Determine the [X, Y] coordinate at the center of the cell enclosing the given text.  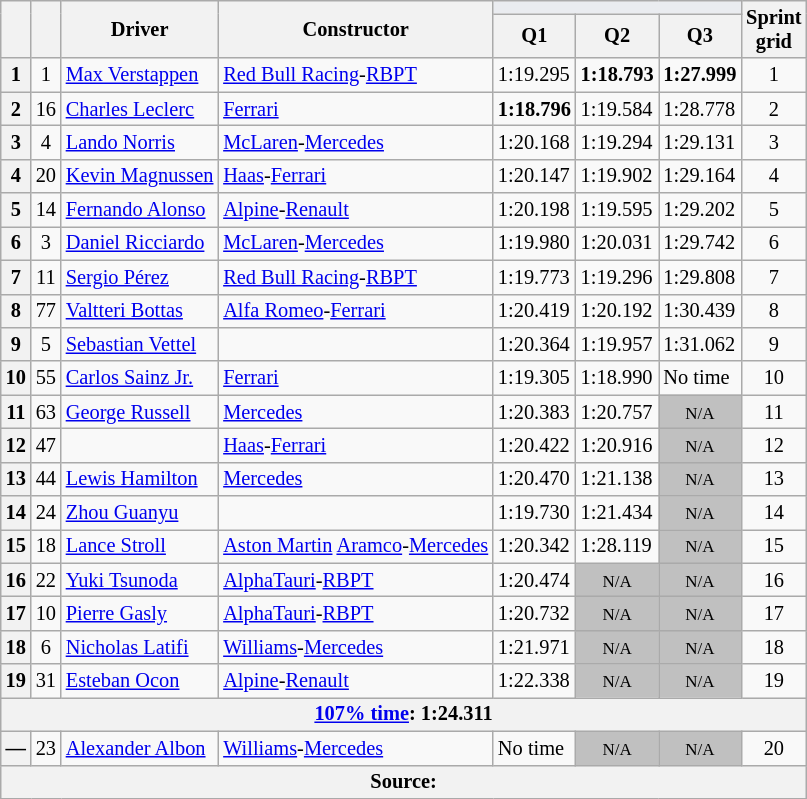
1:29.202 [700, 210]
Nicholas Latifi [140, 647]
107% time: 1:24.311 [404, 714]
Pierre Gasly [140, 613]
1:29.742 [700, 243]
1:29.131 [700, 142]
1:20.474 [534, 580]
Q3 [700, 36]
Q1 [534, 36]
Kevin Magnussen [140, 176]
Lance Stroll [140, 546]
— [16, 748]
1:20.342 [534, 546]
1:18.796 [534, 109]
1:19.295 [534, 75]
77 [46, 311]
1:22.338 [534, 681]
24 [46, 513]
1:20.419 [534, 311]
Lando Norris [140, 142]
1:28.778 [700, 109]
Driver [140, 29]
1:30.439 [700, 311]
1:19.584 [618, 109]
1:19.773 [534, 277]
63 [46, 412]
Valtteri Bottas [140, 311]
1:20.916 [618, 445]
Daniel Ricciardo [140, 243]
1:20.198 [534, 210]
1:19.294 [618, 142]
1:20.031 [618, 243]
Charles Leclerc [140, 109]
Aston Martin Aramco-Mercedes [356, 546]
1:20.168 [534, 142]
1:19.980 [534, 243]
1:27.999 [700, 75]
Alexander Albon [140, 748]
Esteban Ocon [140, 681]
1:20.422 [534, 445]
1:19.296 [618, 277]
1:19.957 [618, 344]
1:20.192 [618, 311]
1:31.062 [700, 344]
44 [46, 479]
1:21.434 [618, 513]
George Russell [140, 412]
1:20.470 [534, 479]
1:29.808 [700, 277]
Fernando Alonso [140, 210]
1:21.138 [618, 479]
1:20.383 [534, 412]
1:18.990 [618, 378]
Sebastian Vettel [140, 344]
31 [46, 681]
1:28.119 [618, 546]
1:20.364 [534, 344]
1:21.971 [534, 647]
Zhou Guanyu [140, 513]
23 [46, 748]
Carlos Sainz Jr. [140, 378]
Max Verstappen [140, 75]
1:20.732 [534, 613]
Source: [404, 782]
Q2 [618, 36]
Constructor [356, 29]
55 [46, 378]
Sprintgrid [774, 29]
1:19.305 [534, 378]
1:20.147 [534, 176]
Lewis Hamilton [140, 479]
1:20.757 [618, 412]
22 [46, 580]
Sergio Pérez [140, 277]
Alfa Romeo-Ferrari [356, 311]
1:19.902 [618, 176]
Yuki Tsunoda [140, 580]
1:29.164 [700, 176]
47 [46, 445]
1:19.730 [534, 513]
1:18.793 [618, 75]
1:19.595 [618, 210]
